Detect which cell encompasses the target text, then output its [x, y] center coordinate. 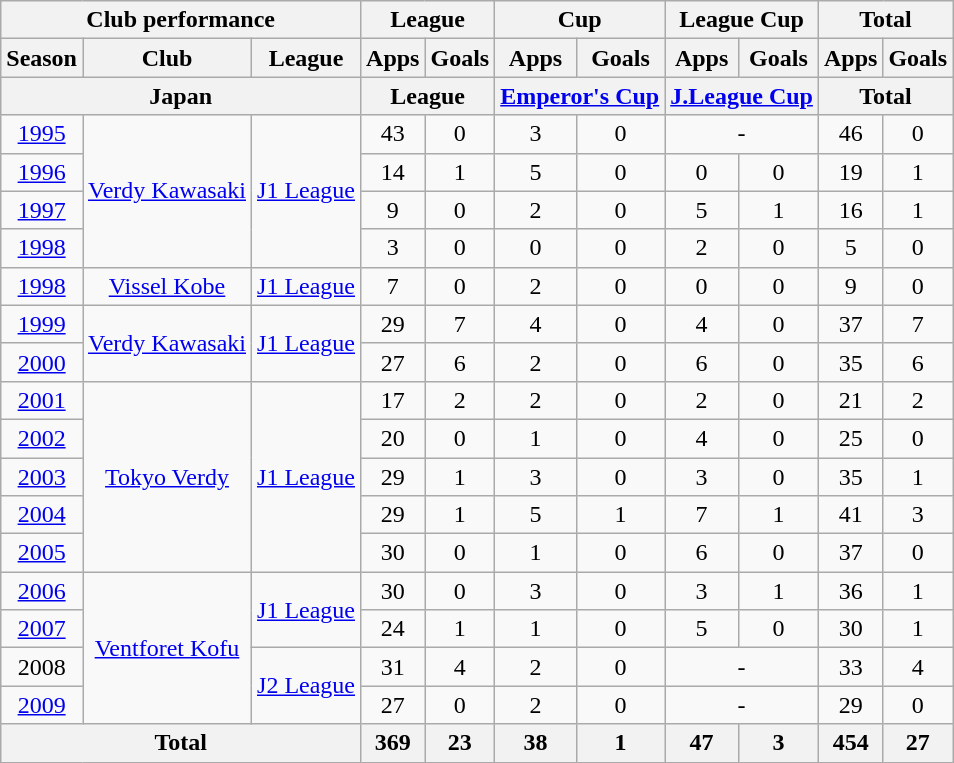
21 [850, 400]
2008 [42, 667]
43 [393, 134]
23 [460, 743]
2005 [42, 553]
J2 League [306, 686]
1999 [42, 324]
1997 [42, 210]
J.League Cup [742, 96]
Club [166, 58]
17 [393, 400]
20 [393, 438]
41 [850, 515]
2001 [42, 400]
2004 [42, 515]
Cup [580, 20]
Emperor's Cup [580, 96]
24 [393, 629]
Japan [181, 96]
369 [393, 743]
2007 [42, 629]
33 [850, 667]
1995 [42, 134]
31 [393, 667]
14 [393, 172]
Ventforet Kofu [166, 648]
Vissel Kobe [166, 286]
46 [850, 134]
2000 [42, 362]
25 [850, 438]
38 [536, 743]
1996 [42, 172]
36 [850, 591]
League Cup [742, 20]
Season [42, 58]
Tokyo Verdy [166, 476]
16 [850, 210]
2006 [42, 591]
2003 [42, 477]
19 [850, 172]
2002 [42, 438]
454 [850, 743]
47 [702, 743]
2009 [42, 705]
Club performance [181, 20]
